For the text-containing cell, return its midpoint in (X, Y) coordinate format. 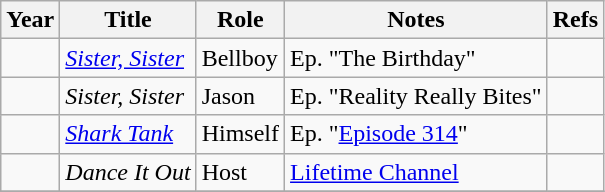
Bellboy (240, 58)
Ep. "Episode 314" (416, 134)
Title (128, 20)
Himself (240, 134)
Year (30, 20)
Shark Tank (128, 134)
Ep. "Reality Really Bites" (416, 96)
Role (240, 20)
Notes (416, 20)
Dance It Out (128, 172)
Jason (240, 96)
Lifetime Channel (416, 172)
Ep. "The Birthday" (416, 58)
Host (240, 172)
Refs (575, 20)
